Identify which cell holds the provided text, then report its (X, Y) central coordinate. 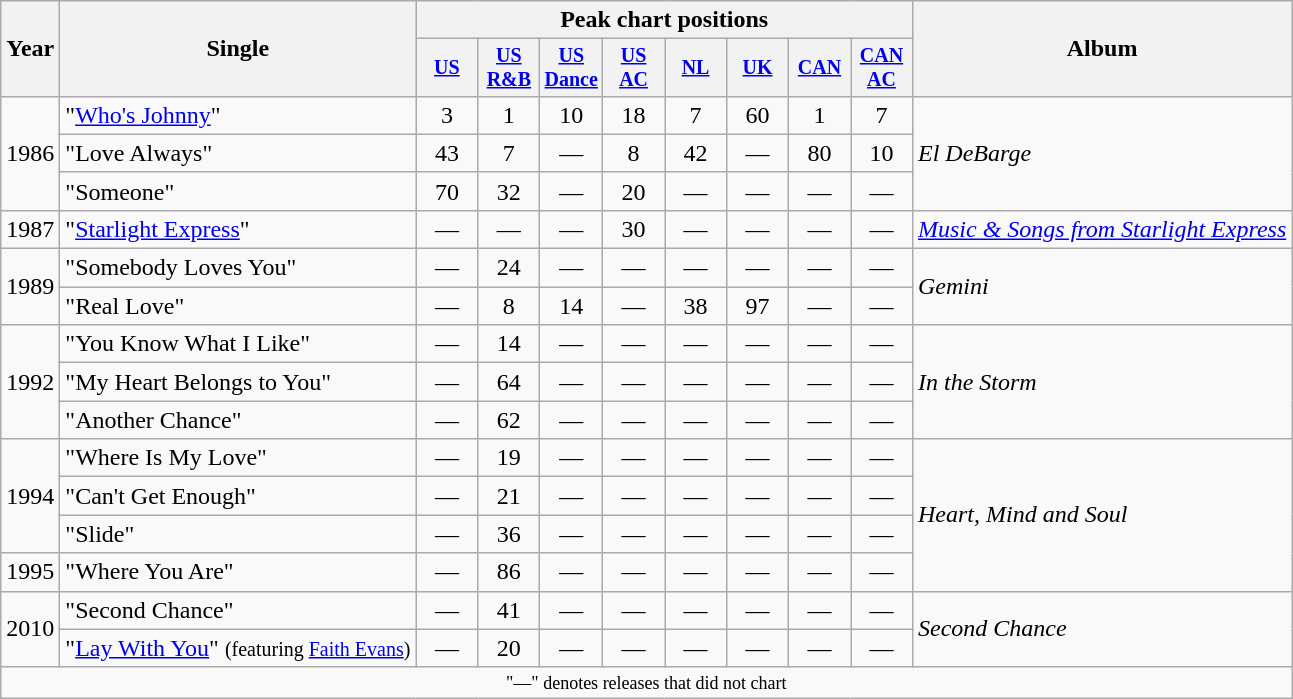
60 (758, 115)
"Starlight Express" (238, 229)
"Real Love" (238, 306)
3 (447, 115)
US (447, 68)
"Where Is My Love" (238, 458)
64 (509, 382)
CAN (820, 68)
Gemini (1102, 287)
36 (509, 534)
US R&B (509, 68)
2010 (30, 629)
Album (1102, 49)
1986 (30, 153)
"—" denotes releases that did not chart (646, 682)
Peak chart positions (664, 20)
21 (509, 496)
Single (238, 49)
"Who's Johnny" (238, 115)
1995 (30, 572)
US AC (634, 68)
"Love Always" (238, 153)
Music & Songs from Starlight Express (1102, 229)
"You Know What I Like" (238, 344)
In the Storm (1102, 382)
"Another Chance" (238, 420)
41 (509, 610)
1994 (30, 496)
32 (509, 191)
US Dance (572, 68)
"Can't Get Enough" (238, 496)
1992 (30, 382)
1987 (30, 229)
30 (634, 229)
"Someone" (238, 191)
43 (447, 153)
"Lay With You" (featuring Faith Evans) (238, 648)
97 (758, 306)
1989 (30, 287)
80 (820, 153)
Year (30, 49)
"Where You Are" (238, 572)
70 (447, 191)
Second Chance (1102, 629)
Heart, Mind and Soul (1102, 515)
"Somebody Loves You" (238, 268)
El DeBarge (1102, 153)
18 (634, 115)
86 (509, 572)
38 (696, 306)
"Second Chance" (238, 610)
19 (509, 458)
24 (509, 268)
UK (758, 68)
NL (696, 68)
42 (696, 153)
62 (509, 420)
"Slide" (238, 534)
CAN AC (881, 68)
"My Heart Belongs to You" (238, 382)
